Extract the [x, y] coordinate from the center of the cell holding the provided text.  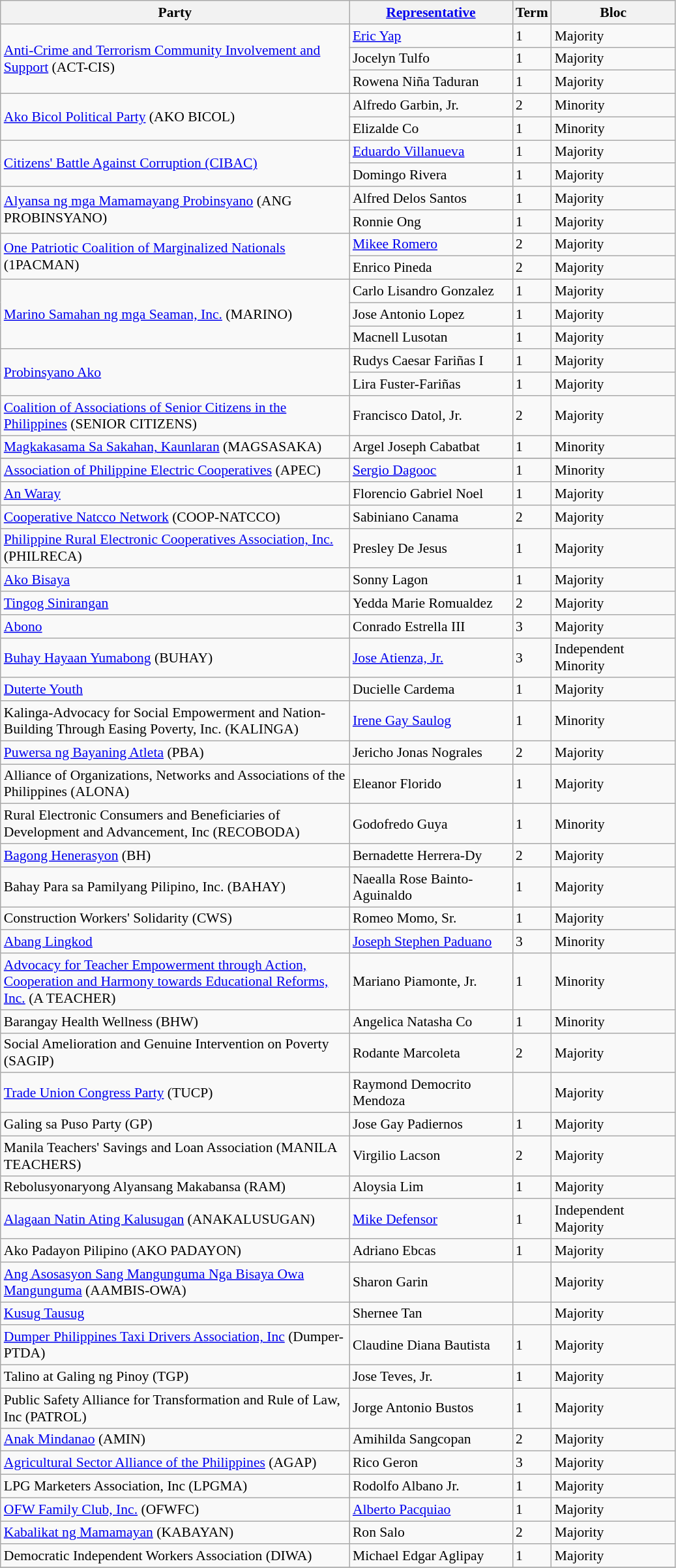
Public Safety Alliance for Transformation and Rule of Law, Inc (PATROL) [175, 1408]
Talino at Galing ng Pinoy (TGP) [175, 1377]
Alfredo Garbin, Jr. [431, 106]
Manila Teachers' Savings and Loan Association (MANILA TEACHERS) [175, 1155]
Agricultural Sector Alliance of the Philippines (AGAP) [175, 1463]
Virgilio Lacson [431, 1155]
Eric Yap [431, 36]
Buhay Hayaan Yumabong (BUHAY) [175, 657]
Barangay Health Wellness (BHW) [175, 1022]
Eleanor Florido [431, 784]
Amihilda Sangcopan [431, 1440]
Ako Padayon Pilipino (AKO PADAYON) [175, 1250]
Rebolusyonaryong Alyansang Makabansa (RAM) [175, 1187]
Rowena Niña Taduran [431, 82]
Alberto Pacquiao [431, 1509]
Magkakasama Sa Sakahan, Kaunlaran (MAGSASAKA) [175, 447]
Bernadette Herrera-Dy [431, 855]
Carlo Lisandro Gonzalez [431, 291]
Ako Bicol Political Party (AKO BICOL) [175, 117]
Social Amelioration and Genuine Intervention on Poverty (SAGIP) [175, 1052]
Mariano Piamonte, Jr. [431, 982]
Joseph Stephen Paduano [431, 942]
Jose Gay Padiernos [431, 1125]
Domingo Rivera [431, 175]
Jericho Jonas Nograles [431, 752]
Party [175, 12]
Florencio Gabriel Noel [431, 494]
Jose Antonio Lopez [431, 314]
Galing sa Puso Party (GP) [175, 1125]
Yedda Marie Romualdez [431, 603]
LPG Marketers Association, Inc (LPGMA) [175, 1487]
Alliance of Organizations, Networks and Associations of the Philippines (ALONA) [175, 784]
Rodolfo Albano Jr. [431, 1487]
Elizalde Co [431, 128]
Jose Atienza, Jr. [431, 657]
Kabalikat ng Mamamayan (KABAYAN) [175, 1533]
Coalition of Associations of Senior Citizens in the Philippines (SENIOR CITIZENS) [175, 416]
Romeo Momo, Sr. [431, 919]
Anti-Crime and Terrorism Community Involvement and Support (ACT-CIS) [175, 59]
Sonny Lagon [431, 580]
OFW Family Club, Inc. (OFWFC) [175, 1509]
Angelica Natasha Co [431, 1022]
Anak Mindanao (AMIN) [175, 1440]
Dumper Philippines Taxi Drivers Association, Inc (Dumper-PTDA) [175, 1346]
Ron Salo [431, 1533]
Sharon Garin [431, 1282]
Advocacy for Teacher Empowerment through Action, Cooperation and Harmony towards Educational Reforms, Inc. (A TEACHER) [175, 982]
Argel Joseph Cabatbat [431, 447]
Rudys Caesar Fariñas I [431, 361]
Jocelyn Tulfo [431, 59]
Citizens' Battle Against Corruption (CIBAC) [175, 163]
Abang Lingkod [175, 942]
Probinsyano Ako [175, 373]
Mikee Romero [431, 244]
Macnell Lusotan [431, 338]
Shernee Tan [431, 1314]
Alfred Delos Santos [431, 198]
Independent Minority [613, 657]
Alagaan Natin Ating Kalusugan (ANAKALUSUGAN) [175, 1219]
Bahay Para sa Pamilyang Pilipino, Inc. (BAHAY) [175, 887]
Lira Fuster-Fariñas [431, 384]
Claudine Diana Bautista [431, 1346]
Construction Workers' Solidarity (CWS) [175, 919]
Term [532, 12]
Trade Union Congress Party (TUCP) [175, 1093]
Enrico Pineda [431, 268]
Kusug Tausug [175, 1314]
Adriano Ebcas [431, 1250]
Sergio Dagooc [431, 471]
Marino Samahan ng mga Seaman, Inc. (MARINO) [175, 314]
One Patriotic Coalition of Marginalized Nationals (1PACMAN) [175, 256]
Mike Defensor [431, 1219]
Independent Majority [613, 1219]
Puwersa ng Bayaning Atleta (PBA) [175, 752]
Irene Gay Saulog [431, 721]
Conrado Estrella III [431, 627]
Representative [431, 12]
Godofredo Guya [431, 824]
Kalinga-Advocacy for Social Empowerment and Nation-Building Through Easing Poverty, Inc. (KALINGA) [175, 721]
Duterte Youth [175, 690]
Philippine Rural Electronic Cooperatives Association, Inc. (PHILRECA) [175, 548]
Association of Philippine Electric Cooperatives (APEC) [175, 471]
Bagong Henerasyon (BH) [175, 855]
Abono [175, 627]
Alyansa ng mga Mamamayang Probinsyano (ANG PROBINSYANO) [175, 210]
Francisco Datol, Jr. [431, 416]
Democratic Independent Workers Association (DIWA) [175, 1556]
Ronnie Ong [431, 222]
An Waray [175, 494]
Raymond Democrito Mendoza [431, 1093]
Bloc [613, 12]
Ang Asosasyon Sang Mangunguma Nga Bisaya Owa Mangunguma (AAMBIS-OWA) [175, 1282]
Eduardo Villanueva [431, 152]
Sabiniano Canama [431, 517]
Tingog Sinirangan [175, 603]
Rural Electronic Consumers and Beneficiaries of Development and Advancement, Inc (RECOBODA) [175, 824]
Michael Edgar Aglipay [431, 1556]
Ako Bisaya [175, 580]
Rico Geron [431, 1463]
Ducielle Cardema [431, 690]
Jose Teves, Jr. [431, 1377]
Naealla Rose Bainto-Aguinaldo [431, 887]
Presley De Jesus [431, 548]
Rodante Marcoleta [431, 1052]
Jorge Antonio Bustos [431, 1408]
Cooperative Natcco Network (COOP-NATCCO) [175, 517]
Aloysia Lim [431, 1187]
